Return the (X, Y) coordinate for the center point of the cell that contains the specified text.  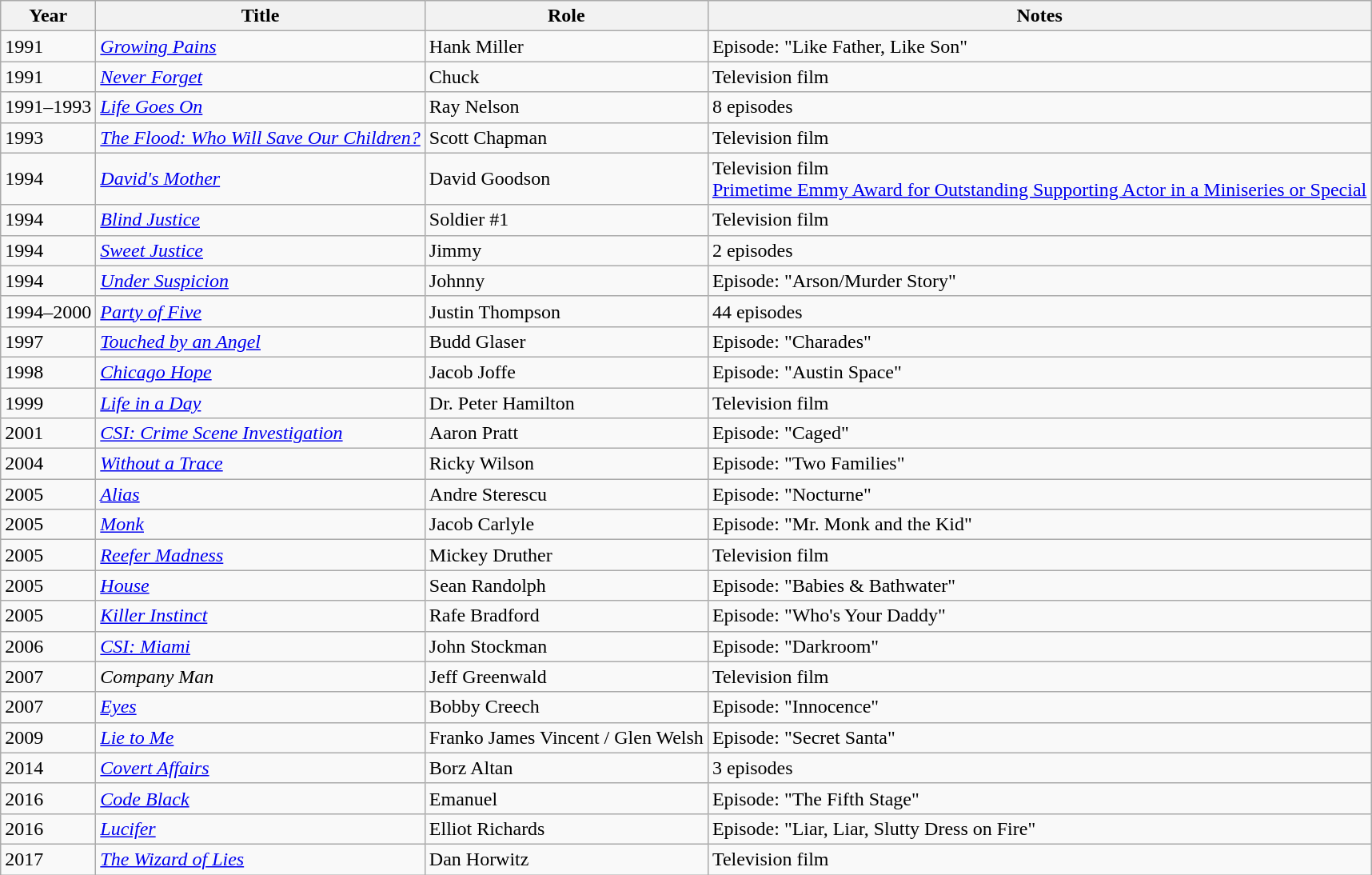
Episode: "Caged" (1039, 434)
Jacob Carlyle (566, 525)
Episode: "Liar, Liar, Slutty Dress on Fire" (1039, 829)
Scott Chapman (566, 138)
2004 (48, 464)
Episode: "Charades" (1039, 342)
The Wizard of Lies (261, 859)
Growing Pains (261, 46)
Never Forget (261, 77)
Party of Five (261, 311)
2014 (48, 768)
Code Black (261, 798)
Touched by an Angel (261, 342)
Without a Trace (261, 464)
1997 (48, 342)
Sean Randolph (566, 585)
Dr. Peter Hamilton (566, 402)
2001 (48, 434)
2 episodes (1039, 250)
The Flood: Who Will Save Our Children? (261, 138)
Episode: "Darkroom" (1039, 646)
1998 (48, 372)
Year (48, 16)
Bobby Creech (566, 707)
Blind Justice (261, 220)
Life in a Day (261, 402)
Episode: "Secret Santa" (1039, 737)
1993 (48, 138)
Lie to Me (261, 737)
Chuck (566, 77)
Eyes (261, 707)
Episode: "Innocence" (1039, 707)
Soldier #1 (566, 220)
John Stockman (566, 646)
Dan Horwitz (566, 859)
Lucifer (261, 829)
2006 (48, 646)
Monk (261, 525)
House (261, 585)
Episode: "Arson/Murder Story" (1039, 281)
Episode: "Babies & Bathwater" (1039, 585)
2009 (48, 737)
Episode: "The Fifth Stage" (1039, 798)
Johnny (566, 281)
Ricky Wilson (566, 464)
Ray Nelson (566, 107)
1994–2000 (48, 311)
Episode: "Nocturne" (1039, 494)
Life Goes On (261, 107)
Borz Altan (566, 768)
3 episodes (1039, 768)
2017 (48, 859)
CSI: Miami (261, 646)
Under Suspicion (261, 281)
Role (566, 16)
Emanuel (566, 798)
Elliot Richards (566, 829)
1999 (48, 402)
Franko James Vincent / Glen Welsh (566, 737)
Alias (261, 494)
Sweet Justice (261, 250)
Episode: "Like Father, Like Son" (1039, 46)
David Goodson (566, 179)
Reefer Madness (261, 555)
1991–1993 (48, 107)
Budd Glaser (566, 342)
Justin Thompson (566, 311)
Episode: "Austin Space" (1039, 372)
Jeff Greenwald (566, 677)
Mickey Druther (566, 555)
David's Mother (261, 179)
Hank Miller (566, 46)
Television filmPrimetime Emmy Award for Outstanding Supporting Actor in a Miniseries or Special (1039, 179)
CSI: Crime Scene Investigation (261, 434)
8 episodes (1039, 107)
44 episodes (1039, 311)
Jacob Joffe (566, 372)
Rafe Bradford (566, 616)
Episode: "Mr. Monk and the Kid" (1039, 525)
Title (261, 16)
Jimmy (566, 250)
Covert Affairs (261, 768)
Notes (1039, 16)
Episode: "Who's Your Daddy" (1039, 616)
Chicago Hope (261, 372)
Company Man (261, 677)
Andre Sterescu (566, 494)
Episode: "Two Families" (1039, 464)
Aaron Pratt (566, 434)
Killer Instinct (261, 616)
